Return the (X, Y) coordinate for the center point of the cell that contains the specified text.  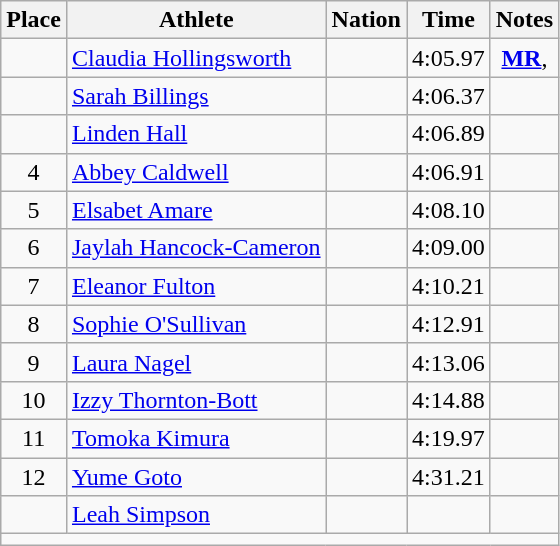
Izzy Thornton-Bott (196, 400)
6 (34, 248)
4:06.89 (448, 134)
4:05.97 (448, 58)
4 (34, 172)
4:06.91 (448, 172)
4:31.21 (448, 477)
Time (448, 20)
Place (34, 20)
4:14.88 (448, 400)
Elsabet Amare (196, 210)
Jaylah Hancock-Cameron (196, 248)
4:13.06 (448, 362)
4:06.37 (448, 96)
7 (34, 286)
4:10.21 (448, 286)
11 (34, 438)
Eleanor Fulton (196, 286)
Athlete (196, 20)
Claudia Hollingsworth (196, 58)
8 (34, 324)
MR, (524, 58)
Nation (366, 20)
Sophie O'Sullivan (196, 324)
Abbey Caldwell (196, 172)
Notes (524, 20)
12 (34, 477)
4:12.91 (448, 324)
5 (34, 210)
Laura Nagel (196, 362)
4:19.97 (448, 438)
4:08.10 (448, 210)
Yume Goto (196, 477)
Linden Hall (196, 134)
Tomoka Kimura (196, 438)
4:09.00 (448, 248)
Leah Simpson (196, 515)
9 (34, 362)
Sarah Billings (196, 96)
10 (34, 400)
